From the cell containing the given text, extract its center point as [x, y] coordinate. 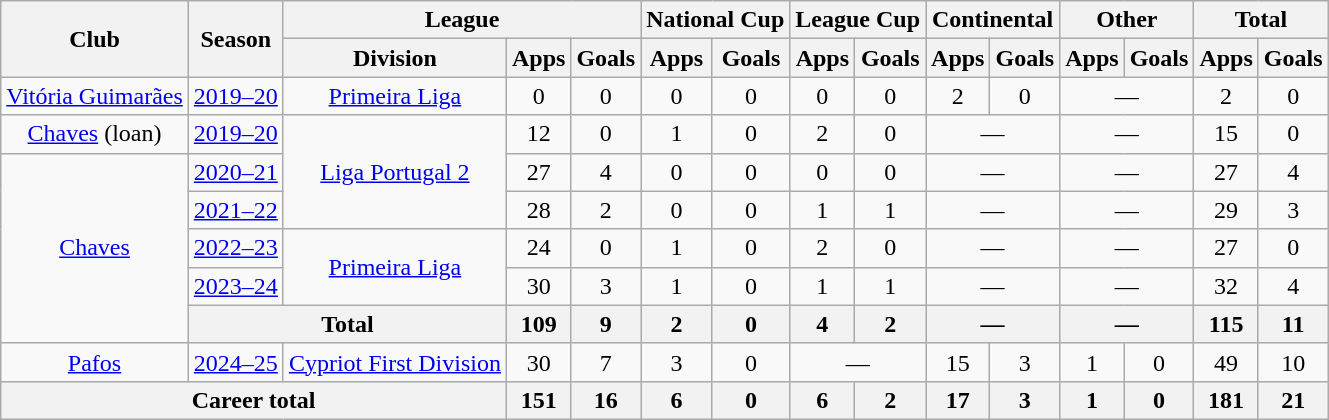
24 [538, 248]
National Cup [716, 20]
Vitória Guimarães [95, 96]
Other [1127, 20]
2020–21 [236, 172]
7 [606, 362]
Chaves (loan) [95, 134]
29 [1226, 210]
Liga Portugal 2 [394, 172]
Pafos [95, 362]
Continental [993, 20]
17 [958, 400]
49 [1226, 362]
181 [1226, 400]
2023–24 [236, 286]
16 [606, 400]
11 [1293, 324]
Season [236, 39]
Club [95, 39]
12 [538, 134]
32 [1226, 286]
10 [1293, 362]
2024–25 [236, 362]
Chaves [95, 248]
League Cup [858, 20]
2021–22 [236, 210]
115 [1226, 324]
Cypriot First Division [394, 362]
28 [538, 210]
League [462, 20]
Career total [254, 400]
109 [538, 324]
151 [538, 400]
Division [394, 58]
2022–23 [236, 248]
9 [606, 324]
21 [1293, 400]
